Return the (X, Y) coordinate for the center point of the cell that contains the specified text.  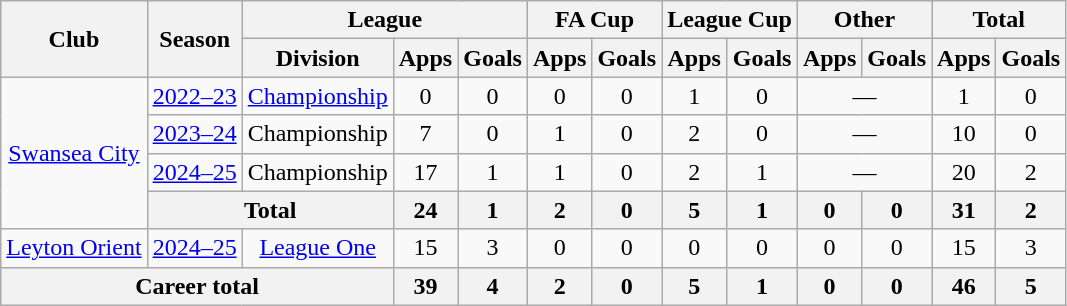
7 (425, 134)
League Cup (730, 20)
Division (318, 58)
31 (964, 210)
39 (425, 286)
FA Cup (594, 20)
Career total (198, 286)
2022–23 (194, 96)
4 (493, 286)
24 (425, 210)
2023–24 (194, 134)
League (384, 20)
Other (864, 20)
Leyton Orient (74, 248)
10 (964, 134)
League One (318, 248)
Swansea City (74, 153)
17 (425, 172)
Club (74, 39)
20 (964, 172)
46 (964, 286)
Season (194, 39)
